Return (X, Y) of the center of cell containing provided text 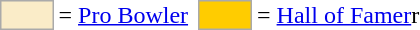
= Pro Bowler (124, 15)
